Extract the (x, y) coordinate from the center of the cell holding the provided text.  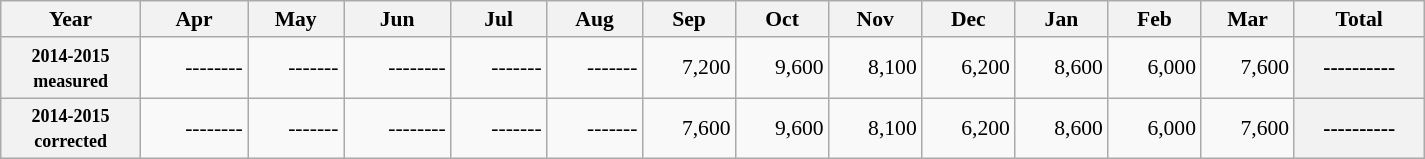
7,200 (688, 68)
2014-2015measured (71, 68)
Jan (1062, 19)
Feb (1154, 19)
Jul (499, 19)
Oct (782, 19)
Jun (398, 19)
Dec (968, 19)
Apr (194, 19)
Aug (595, 19)
Total (1359, 19)
Year (71, 19)
Nov (876, 19)
2014-2015corrected (71, 128)
Mar (1248, 19)
May (296, 19)
Sep (688, 19)
